Provide the (X, Y) coordinate of the cell's center where the given text is located.  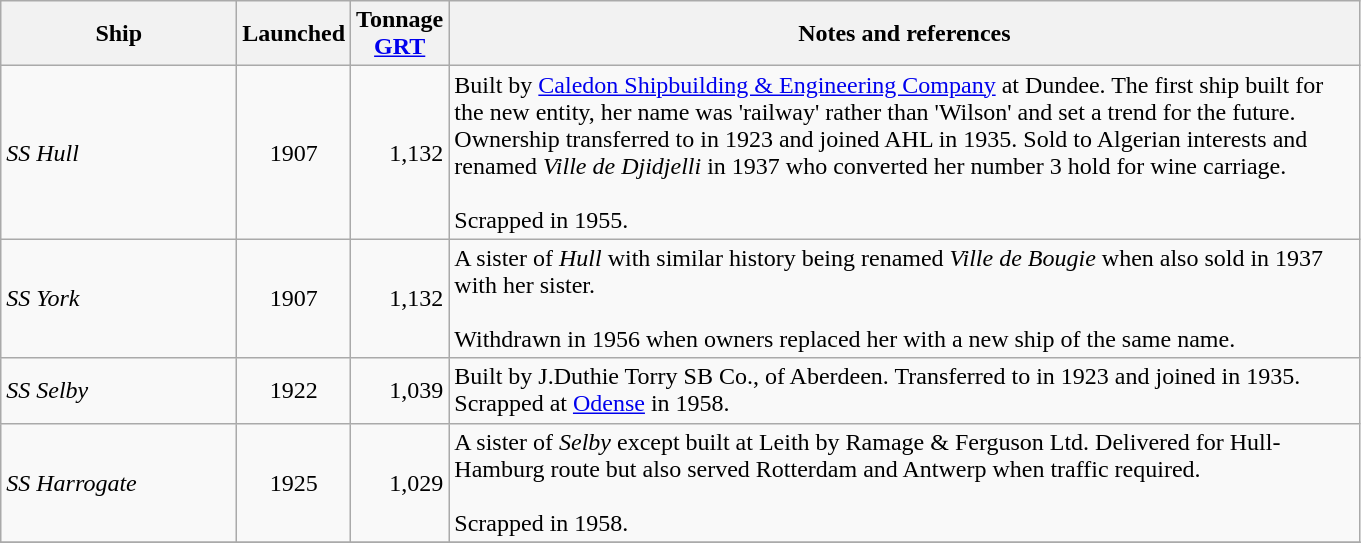
1,029 (400, 482)
Tonnage GRT (400, 34)
Ship (119, 34)
SS Selby (119, 390)
1922 (294, 390)
SS York (119, 298)
SS Hull (119, 152)
Launched (294, 34)
Built by J.Duthie Torry SB Co., of Aberdeen. Transferred to in 1923 and joined in 1935. Scrapped at Odense in 1958. (904, 390)
SS Harrogate (119, 482)
1925 (294, 482)
1,039 (400, 390)
Notes and references (904, 34)
